Output the (X, Y) coordinate of the center of the cell containing the given text.  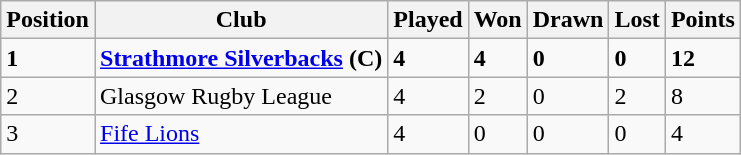
Played (428, 20)
Club (240, 20)
Strathmore Silverbacks (C) (240, 58)
Won (498, 20)
3 (48, 134)
Glasgow Rugby League (240, 96)
Drawn (568, 20)
1 (48, 58)
12 (702, 58)
8 (702, 96)
Fife Lions (240, 134)
Points (702, 20)
Position (48, 20)
Lost (637, 20)
